Provide the [X, Y] coordinate of the cell's center where the given text is located.  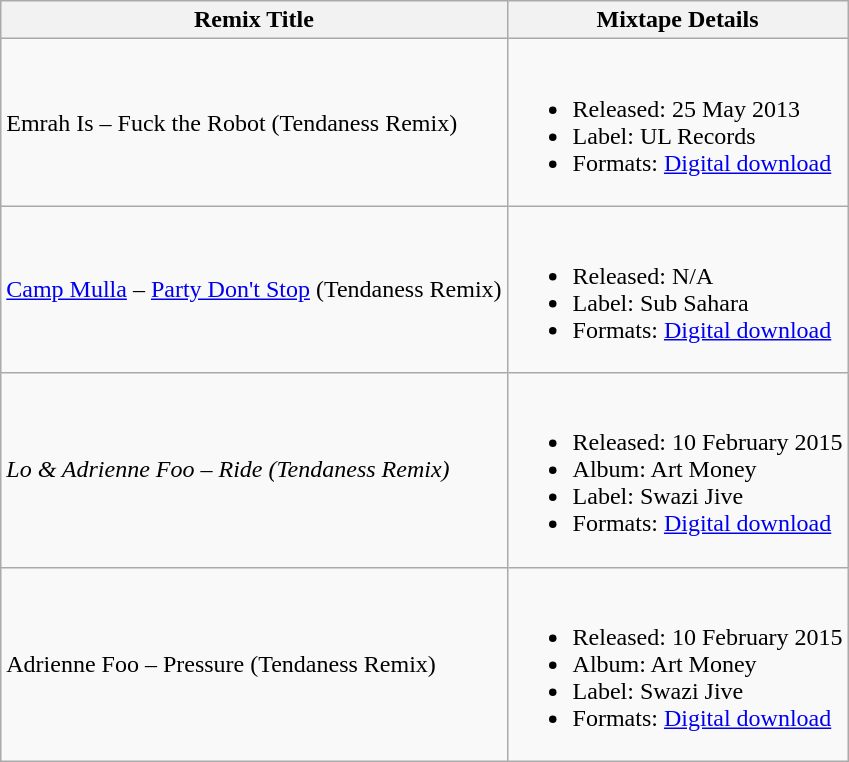
Mixtape Details [678, 20]
Adrienne Foo – Pressure (Tendaness Remix) [254, 664]
Released: N/ALabel: Sub SaharaFormats: Digital download [678, 290]
Camp Mulla – Party Don't Stop (Tendaness Remix) [254, 290]
Emrah Is – Fuck the Robot (Tendaness Remix) [254, 122]
Released: 25 May 2013Label: UL RecordsFormats: Digital download [678, 122]
Lo & Adrienne Foo – Ride (Tendaness Remix) [254, 470]
Remix Title [254, 20]
